For the text-containing cell, return its midpoint in (x, y) coordinate format. 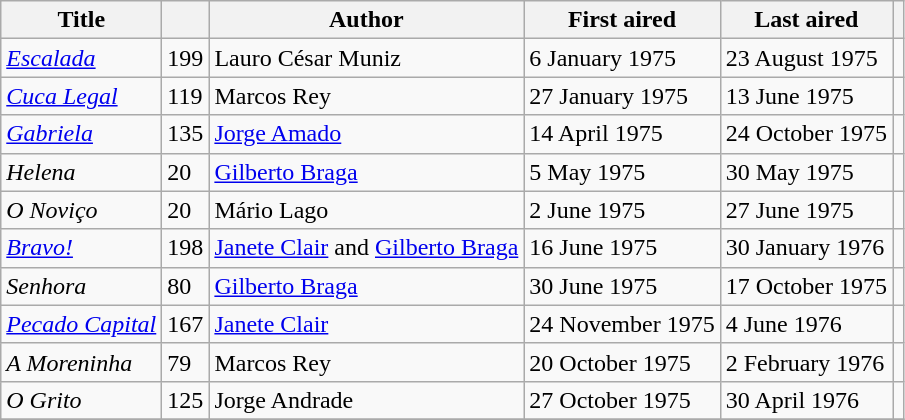
6 January 1975 (622, 58)
30 April 1976 (806, 400)
Janete Clair and Gilberto Braga (366, 248)
14 April 1975 (622, 134)
80 (186, 286)
Helena (82, 172)
Last aired (806, 20)
Senhora (82, 286)
135 (186, 134)
Janete Clair (366, 324)
13 June 1975 (806, 96)
119 (186, 96)
30 June 1975 (622, 286)
Jorge Andrade (366, 400)
Pecado Capital (82, 324)
27 January 1975 (622, 96)
198 (186, 248)
Title (82, 20)
20 October 1975 (622, 362)
24 October 1975 (806, 134)
125 (186, 400)
4 June 1976 (806, 324)
30 January 1976 (806, 248)
30 May 1975 (806, 172)
First aired (622, 20)
24 November 1975 (622, 324)
O Grito (82, 400)
Lauro César Muniz (366, 58)
16 June 1975 (622, 248)
17 October 1975 (806, 286)
79 (186, 362)
167 (186, 324)
5 May 1975 (622, 172)
Jorge Amado (366, 134)
27 June 1975 (806, 210)
A Moreninha (82, 362)
23 August 1975 (806, 58)
Gabriela (82, 134)
Escalada (82, 58)
Cuca Legal (82, 96)
2 June 1975 (622, 210)
O Noviço (82, 210)
Author (366, 20)
Bravo! (82, 248)
Mário Lago (366, 210)
199 (186, 58)
27 October 1975 (622, 400)
2 February 1976 (806, 362)
